Provide the (X, Y) coordinate of the cell's center where the given text is located.  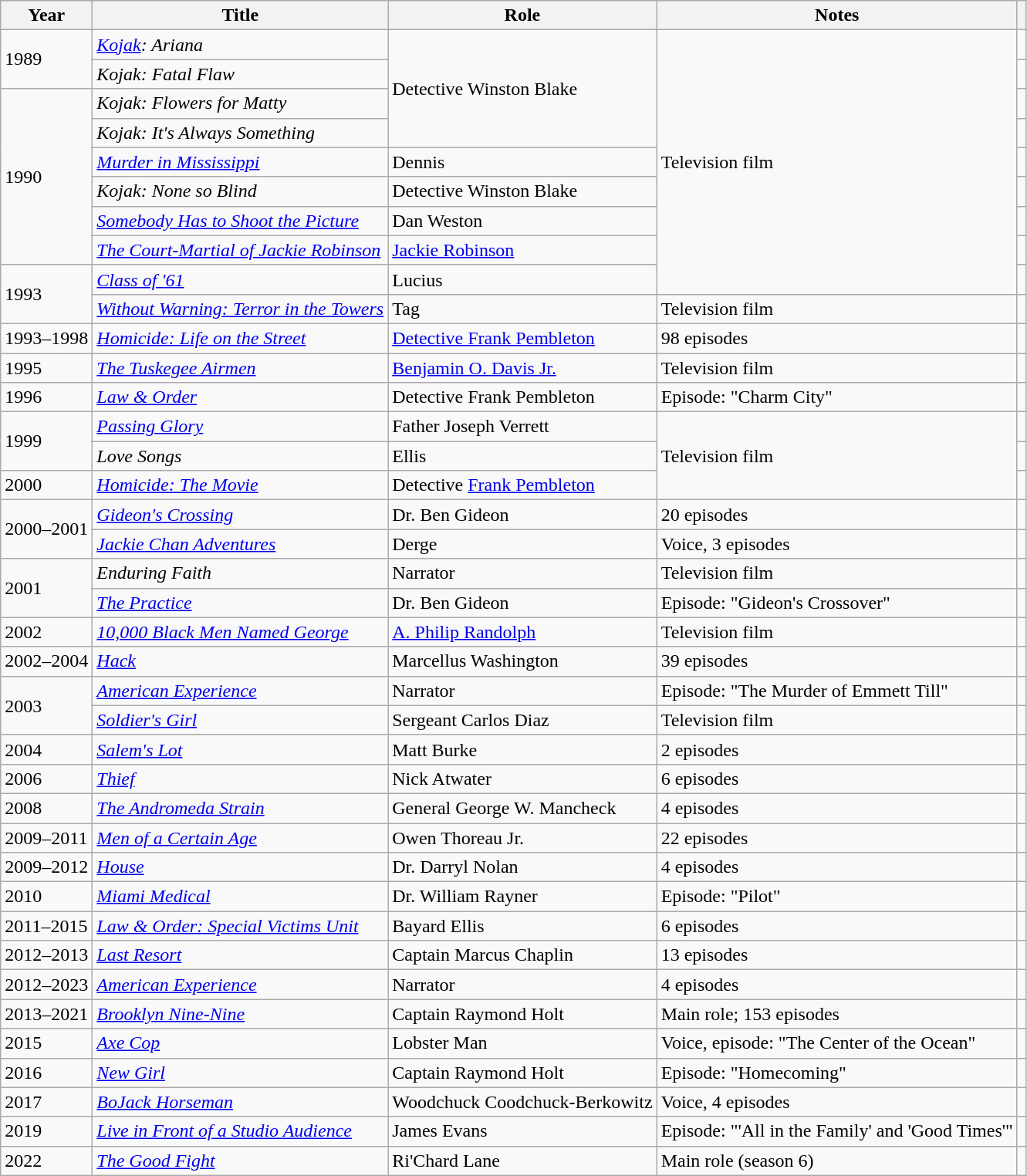
House (241, 867)
Owen Thoreau Jr. (522, 837)
Salem's Lot (241, 749)
2008 (46, 808)
2016 (46, 1073)
1995 (46, 368)
Captain Marcus Chaplin (522, 955)
The Tuskegee Airmen (241, 368)
General George W. Mancheck (522, 808)
Class of '61 (241, 279)
1996 (46, 397)
Dennis (522, 162)
Without Warning: Terror in the Towers (241, 309)
Woodchuck Coodchuck-Berkowitz (522, 1102)
Role (522, 15)
1999 (46, 441)
Father Joseph Verrett (522, 427)
2011–2015 (46, 926)
Law & Order (241, 397)
Episode: "'All in the Family' and 'Good Times'" (836, 1131)
Gideon's Crossing (241, 515)
Main role; 153 episodes (836, 1014)
Dr. William Rayner (522, 897)
1989 (46, 59)
2006 (46, 779)
20 episodes (836, 515)
2015 (46, 1043)
Kojak: It's Always Something (241, 133)
Axe Cop (241, 1043)
Episode: "Gideon's Crossover" (836, 603)
Kojak: None so Blind (241, 191)
Hack (241, 661)
1993 (46, 294)
Jackie Robinson (522, 250)
Episode: "The Murder of Emmett Till" (836, 691)
Lucius (522, 279)
2003 (46, 705)
2002 (46, 632)
2000–2001 (46, 529)
New Girl (241, 1073)
BoJack Horseman (241, 1102)
Episode: "Charm City" (836, 397)
Enduring Faith (241, 573)
1990 (46, 177)
2017 (46, 1102)
Kojak: Ariana (241, 45)
Episode: "Pilot" (836, 897)
Last Resort (241, 955)
Jackie Chan Adventures (241, 544)
Brooklyn Nine-Nine (241, 1014)
Main role (season 6) (836, 1161)
Title (241, 15)
The Practice (241, 603)
10,000 Black Men Named George (241, 632)
2012–2013 (46, 955)
Kojak: Flowers for Matty (241, 103)
Voice, 3 episodes (836, 544)
James Evans (522, 1131)
Lobster Man (522, 1043)
The Andromeda Strain (241, 808)
2002–2004 (46, 661)
Kojak: Fatal Flaw (241, 74)
98 episodes (836, 338)
Law & Order: Special Victims Unit (241, 926)
Thief (241, 779)
2001 (46, 588)
Year (46, 15)
Homicide: Life on the Street (241, 338)
A. Philip Randolph (522, 632)
2010 (46, 897)
Marcellus Washington (522, 661)
13 episodes (836, 955)
Live in Front of a Studio Audience (241, 1131)
Nick Atwater (522, 779)
2 episodes (836, 749)
Dan Weston (522, 221)
Matt Burke (522, 749)
Sergeant Carlos Diaz (522, 720)
Passing Glory (241, 427)
Murder in Mississippi (241, 162)
Notes (836, 15)
2009–2012 (46, 867)
Homicide: The Movie (241, 485)
2009–2011 (46, 837)
2013–2021 (46, 1014)
The Court-Martial of Jackie Robinson (241, 250)
2012–2023 (46, 985)
Tag (522, 309)
Voice, episode: "The Center of the Ocean" (836, 1043)
Derge (522, 544)
2022 (46, 1161)
Soldier's Girl (241, 720)
1993–1998 (46, 338)
22 episodes (836, 837)
2004 (46, 749)
Love Songs (241, 456)
Men of a Certain Age (241, 837)
Voice, 4 episodes (836, 1102)
Episode: "Homecoming" (836, 1073)
Benjamin O. Davis Jr. (522, 368)
2019 (46, 1131)
39 episodes (836, 661)
Miami Medical (241, 897)
Dr. Darryl Nolan (522, 867)
Ri'Chard Lane (522, 1161)
2000 (46, 485)
Somebody Has to Shoot the Picture (241, 221)
The Good Fight (241, 1161)
Bayard Ellis (522, 926)
Ellis (522, 456)
